Return [X, Y] of the center of cell containing provided text 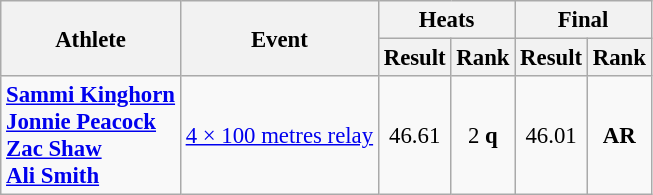
4 × 100 metres relay [279, 136]
Heats [446, 20]
AR [619, 136]
2 q [483, 136]
46.01 [552, 136]
Final [583, 20]
Athlete [91, 38]
46.61 [414, 136]
Sammi KinghornJonnie PeacockZac ShawAli Smith [91, 136]
Event [279, 38]
